Pinpoint the cell where the given text exists, returning its (x, y) midpoint coordinate. 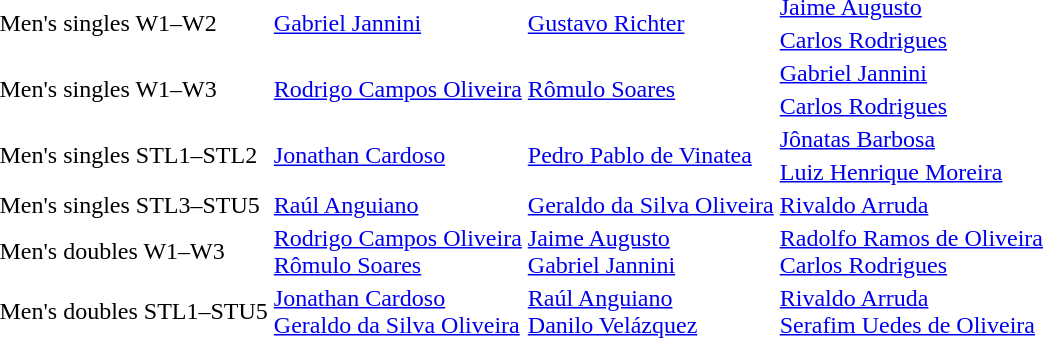
Pedro Pablo de Vinatea (650, 156)
Rodrigo Campos Oliveira (398, 90)
Geraldo da Silva Oliveira (650, 205)
Luiz Henrique Moreira (911, 172)
Rômulo Soares (650, 90)
Gabriel Jannini (911, 73)
Rodrigo Campos Oliveira Rômulo Soares (398, 252)
Rivaldo Arruda (911, 205)
Jaime Augusto Gabriel Jannini (650, 252)
Raúl Anguiano (398, 205)
Jonathan Cardoso (398, 156)
Radolfo Ramos de Oliveira Carlos Rodrigues (911, 252)
Jônatas Barbosa (911, 139)
